Locate the cell with the specified text and output its (x, y) center coordinate. 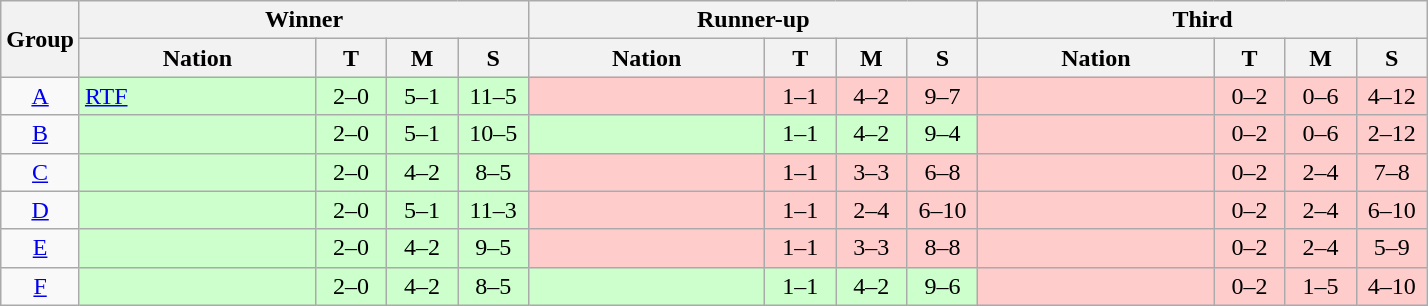
2–12 (1392, 134)
A (40, 96)
C (40, 172)
B (40, 134)
10–5 (494, 134)
6–8 (942, 172)
11–5 (494, 96)
4–12 (1392, 96)
F (40, 286)
1–5 (1320, 286)
D (40, 210)
9–4 (942, 134)
4–10 (1392, 286)
9–5 (494, 248)
5–9 (1392, 248)
Third (1202, 20)
E (40, 248)
9–7 (942, 96)
Group (40, 39)
7–8 (1392, 172)
8–8 (942, 248)
Runner-up (754, 20)
RTF (197, 96)
9–6 (942, 286)
Winner (304, 20)
11–3 (494, 210)
